For the text-containing cell, return its midpoint in [x, y] coordinate format. 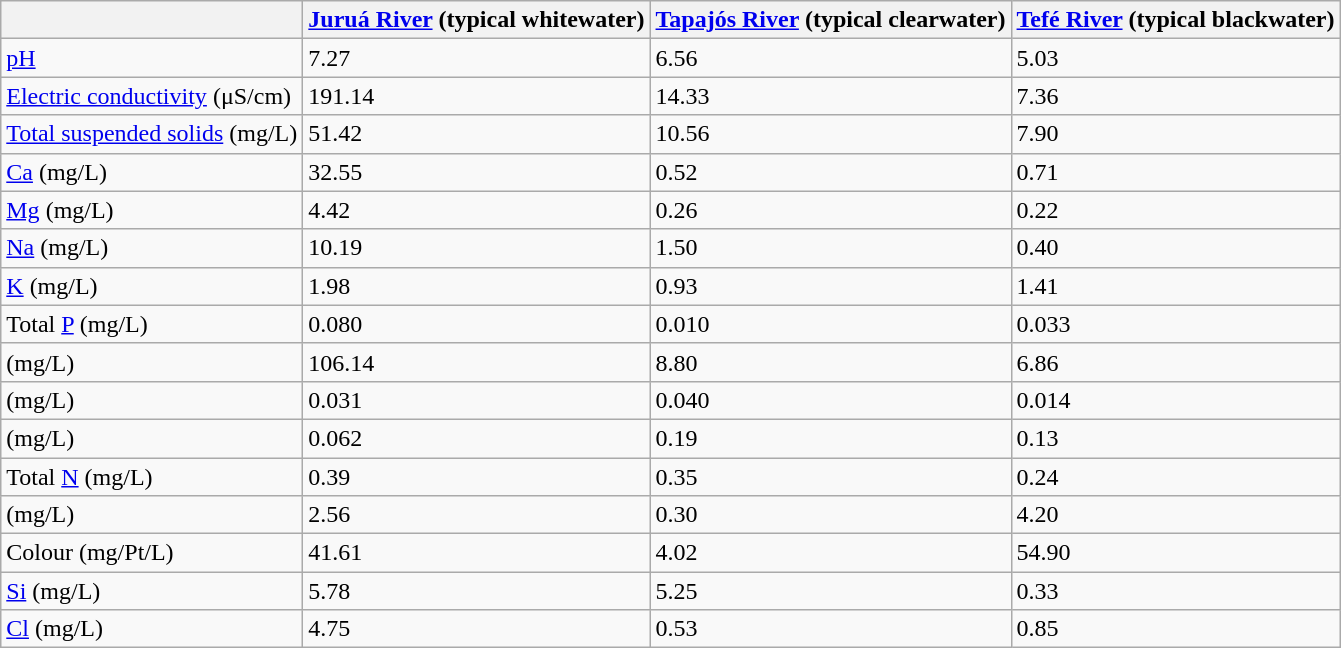
7.27 [476, 58]
0.53 [830, 629]
7.36 [1176, 96]
0.040 [830, 400]
191.14 [476, 96]
0.93 [830, 286]
Tefé River (typical blackwater) [1176, 20]
51.42 [476, 134]
10.19 [476, 248]
0.26 [830, 210]
6.86 [1176, 362]
5.25 [830, 591]
1.41 [1176, 286]
0.35 [830, 477]
0.33 [1176, 591]
Colour (mg/Pt/L) [152, 553]
Mg (mg/L) [152, 210]
0.19 [830, 438]
32.55 [476, 172]
0.014 [1176, 400]
10.56 [830, 134]
0.062 [476, 438]
0.30 [830, 515]
0.031 [476, 400]
4.20 [1176, 515]
0.033 [1176, 324]
2.56 [476, 515]
0.40 [1176, 248]
pH [152, 58]
1.50 [830, 248]
K (mg/L) [152, 286]
4.42 [476, 210]
Na (mg/L) [152, 248]
Total N (mg/L) [152, 477]
0.52 [830, 172]
0.85 [1176, 629]
6.56 [830, 58]
106.14 [476, 362]
5.03 [1176, 58]
Juruá River (typical whitewater) [476, 20]
Total suspended solids (mg/L) [152, 134]
Electric conductivity (μS/cm) [152, 96]
8.80 [830, 362]
54.90 [1176, 553]
7.90 [1176, 134]
1.98 [476, 286]
0.13 [1176, 438]
Ca (mg/L) [152, 172]
5.78 [476, 591]
4.02 [830, 553]
Total P (mg/L) [152, 324]
0.39 [476, 477]
0.010 [830, 324]
4.75 [476, 629]
0.24 [1176, 477]
0.080 [476, 324]
Si (mg/L) [152, 591]
14.33 [830, 96]
Tapajós River (typical clearwater) [830, 20]
41.61 [476, 553]
0.71 [1176, 172]
0.22 [1176, 210]
Cl (mg/L) [152, 629]
